Determine the [x, y] coordinate at the center of the cell enclosing the given text.  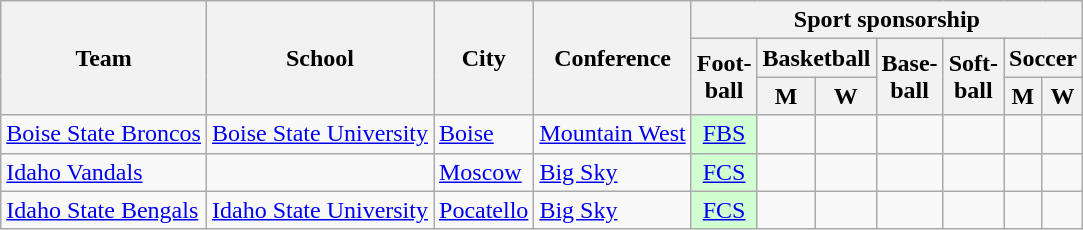
Base-ball [910, 77]
City [484, 58]
Idaho State University [320, 210]
Boise [484, 134]
Foot-ball [724, 77]
FBS [724, 134]
School [320, 58]
Pocatello [484, 210]
Mountain West [612, 134]
Idaho State Bengals [104, 210]
Boise State Broncos [104, 134]
Boise State University [320, 134]
Soft-ball [973, 77]
Basketball [816, 58]
Idaho Vandals [104, 172]
Team [104, 58]
Sport sponsorship [886, 20]
Soccer [1044, 58]
Conference [612, 58]
Moscow [484, 172]
